Pinpoint the cell where the given text exists, returning its [X, Y] midpoint coordinate. 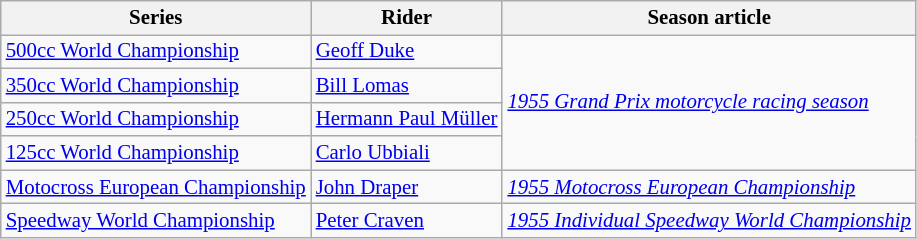
Speedway World Championship [156, 221]
Series [156, 18]
John Draper [407, 187]
1955 Grand Prix motorcycle racing season [709, 102]
350cc World Championship [156, 85]
Hermann Paul Müller [407, 119]
Bill Lomas [407, 85]
Season article [709, 18]
250cc World Championship [156, 119]
Carlo Ubbiali [407, 153]
Geoff Duke [407, 51]
500cc World Championship [156, 51]
Motocross European Championship [156, 187]
Rider [407, 18]
1955 Motocross European Championship [709, 187]
125cc World Championship [156, 153]
Peter Craven [407, 221]
1955 Individual Speedway World Championship [709, 221]
